Provide the (X, Y) coordinate of the cell's center where the given text is located.  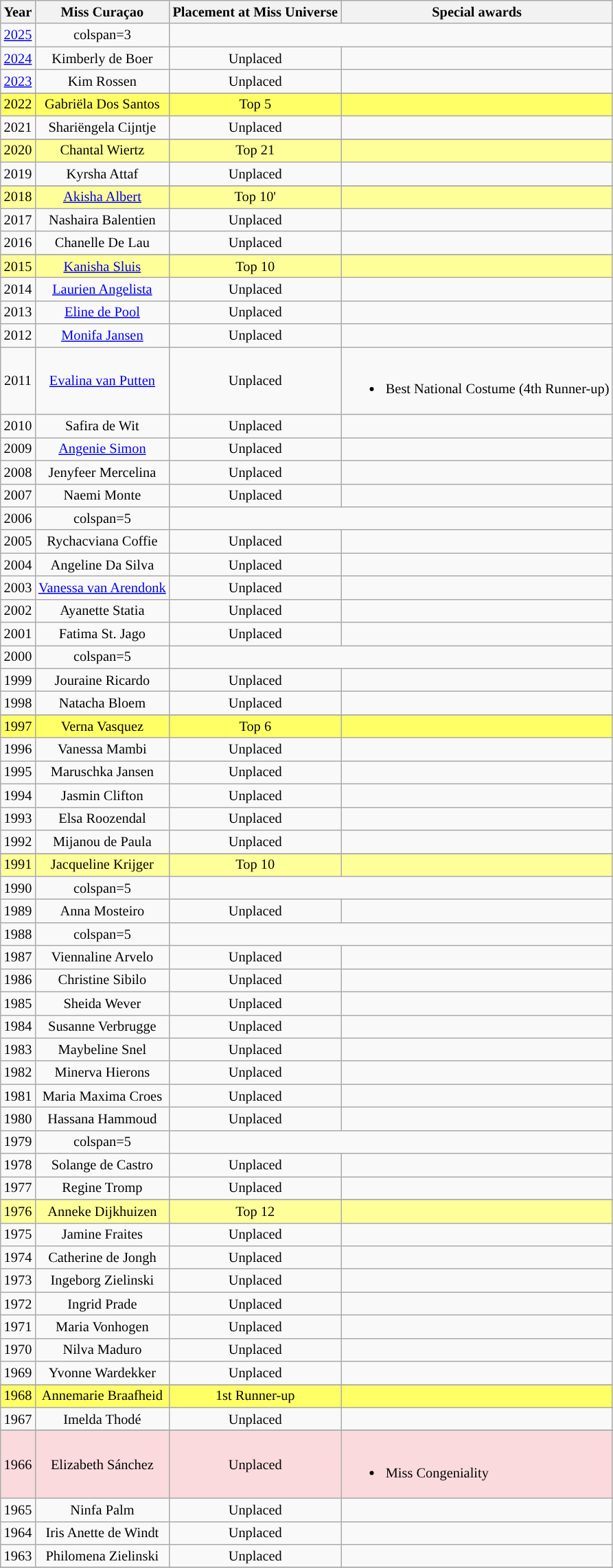
2003 (18, 587)
2019 (18, 174)
1996 (18, 749)
Nilva Maduro (102, 1350)
1st Runner-up (255, 1396)
Kyrsha Attaf (102, 174)
1979 (18, 1142)
1989 (18, 911)
2016 (18, 243)
Miss Curaçao (102, 12)
2024 (18, 58)
2011 (18, 380)
Top 5 (255, 104)
Jamine Fraites (102, 1234)
1981 (18, 1096)
Placement at Miss Universe (255, 12)
2021 (18, 128)
Monifa Jansen (102, 336)
1992 (18, 841)
1963 (18, 1556)
1964 (18, 1533)
2001 (18, 634)
Kimberly de Boer (102, 58)
2010 (18, 426)
Verna Vasquez (102, 726)
Kim Rossen (102, 81)
1969 (18, 1373)
Anneke Dijkhuizen (102, 1211)
Susanne Verbrugge (102, 1027)
Philomena Zielinski (102, 1556)
Vanessa van Arendonk (102, 587)
Top 6 (255, 726)
2004 (18, 565)
Catherine de Jongh (102, 1257)
Kanisha Sluis (102, 266)
Fatima St. Jago (102, 634)
2000 (18, 657)
1968 (18, 1396)
2025 (18, 35)
Vanessa Mambi (102, 749)
Maruschka Jansen (102, 772)
1993 (18, 819)
2022 (18, 104)
Elsa Roozendal (102, 819)
2013 (18, 312)
Evalina van Putten (102, 380)
1987 (18, 957)
2023 (18, 81)
1985 (18, 1003)
Natacha Bloem (102, 703)
1986 (18, 980)
Christine Sibilo (102, 980)
Iris Anette de Windt (102, 1533)
Top 12 (255, 1211)
1970 (18, 1350)
1976 (18, 1211)
Yvonne Wardekker (102, 1373)
2020 (18, 150)
Best National Costume (4th Runner-up) (476, 380)
1991 (18, 865)
Jouraine Ricardo (102, 680)
Elizabeth Sánchez (102, 1464)
1978 (18, 1165)
Ingrid Prade (102, 1304)
1988 (18, 934)
1971 (18, 1326)
Maybeline Snel (102, 1049)
1984 (18, 1027)
Maria Vonhogen (102, 1326)
Safira de Wit (102, 426)
2014 (18, 289)
2008 (18, 472)
2015 (18, 266)
Miss Congeniality (476, 1464)
2009 (18, 449)
Gabriëla Dos Santos (102, 104)
Shariëngela Cijntje (102, 128)
1990 (18, 888)
Sheida Wever (102, 1003)
1965 (18, 1510)
Chantal Wiertz (102, 150)
Angeline Da Silva (102, 565)
Maria Maxima Croes (102, 1096)
1967 (18, 1419)
1966 (18, 1464)
2005 (18, 541)
Akisha Albert (102, 197)
Top 10' (255, 197)
Jasmin Clifton (102, 795)
2006 (18, 518)
Naemi Monte (102, 495)
1999 (18, 680)
colspan=3 (102, 35)
Rychacviana Coffie (102, 541)
2018 (18, 197)
2007 (18, 495)
1998 (18, 703)
1974 (18, 1257)
Ingeborg Zielinski (102, 1280)
1994 (18, 795)
1982 (18, 1073)
Chanelle De Lau (102, 243)
1977 (18, 1188)
Viennaline Arvelo (102, 957)
1997 (18, 726)
Jacqueline Krijger (102, 865)
Mijanou de Paula (102, 841)
Minerva Hierons (102, 1073)
Annemarie Braafheid (102, 1396)
Regine Tromp (102, 1188)
1980 (18, 1119)
2017 (18, 220)
Jenyfeer Mercelina (102, 472)
1983 (18, 1049)
Angenie Simon (102, 449)
1995 (18, 772)
Nashaira Balentien (102, 220)
Imelda Thodé (102, 1419)
Hassana Hammoud (102, 1119)
Special awards (476, 12)
1975 (18, 1234)
2012 (18, 336)
Laurien Angelista (102, 289)
2002 (18, 611)
Solange de Castro (102, 1165)
1973 (18, 1280)
Ninfa Palm (102, 1510)
Ayanette Statia (102, 611)
Anna Mosteiro (102, 911)
1972 (18, 1304)
Top 21 (255, 150)
Year (18, 12)
Eline de Pool (102, 312)
